Extract the [X, Y] coordinate from the center of the cell holding the provided text.  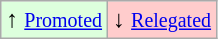
↑ Promoted [54, 20]
↓ Relegated [162, 20]
